Identify which cell holds the provided text, then report its [X, Y] central coordinate. 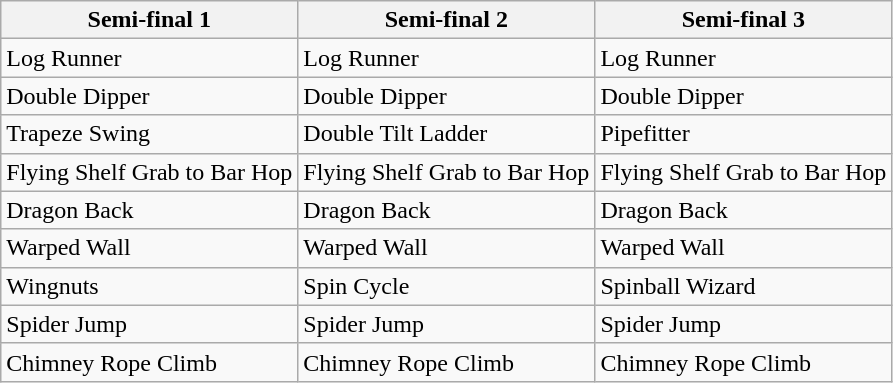
Wingnuts [150, 286]
Semi-final 2 [446, 20]
Spinball Wizard [744, 286]
Spin Cycle [446, 286]
Semi-final 3 [744, 20]
Pipefitter [744, 134]
Trapeze Swing [150, 134]
Double Tilt Ladder [446, 134]
Semi-final 1 [150, 20]
